Provide the [x, y] coordinate of the cell's center where the given text is located.  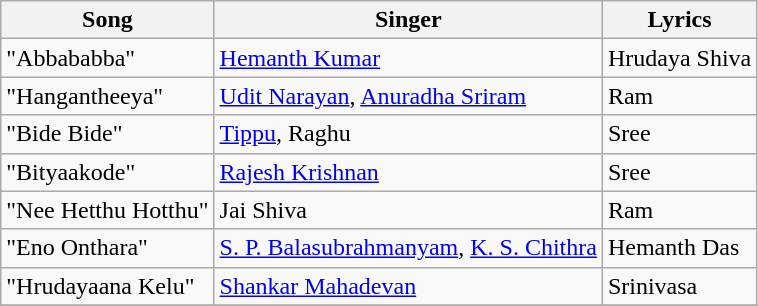
Hemanth Kumar [408, 58]
Rajesh Krishnan [408, 172]
Hemanth Das [679, 248]
"Nee Hetthu Hotthu" [108, 210]
Tippu, Raghu [408, 134]
"Bide Bide" [108, 134]
Lyrics [679, 20]
Jai Shiva [408, 210]
Udit Narayan, Anuradha Sriram [408, 96]
"Hrudayaana Kelu" [108, 286]
"Hangantheeya" [108, 96]
S. P. Balasubrahmanyam, K. S. Chithra [408, 248]
Srinivasa [679, 286]
Song [108, 20]
"Abbababba" [108, 58]
Singer [408, 20]
Shankar Mahadevan [408, 286]
"Eno Onthara" [108, 248]
Hrudaya Shiva [679, 58]
"Bityaakode" [108, 172]
